Output the (X, Y) coordinate of the center of the cell containing the given text.  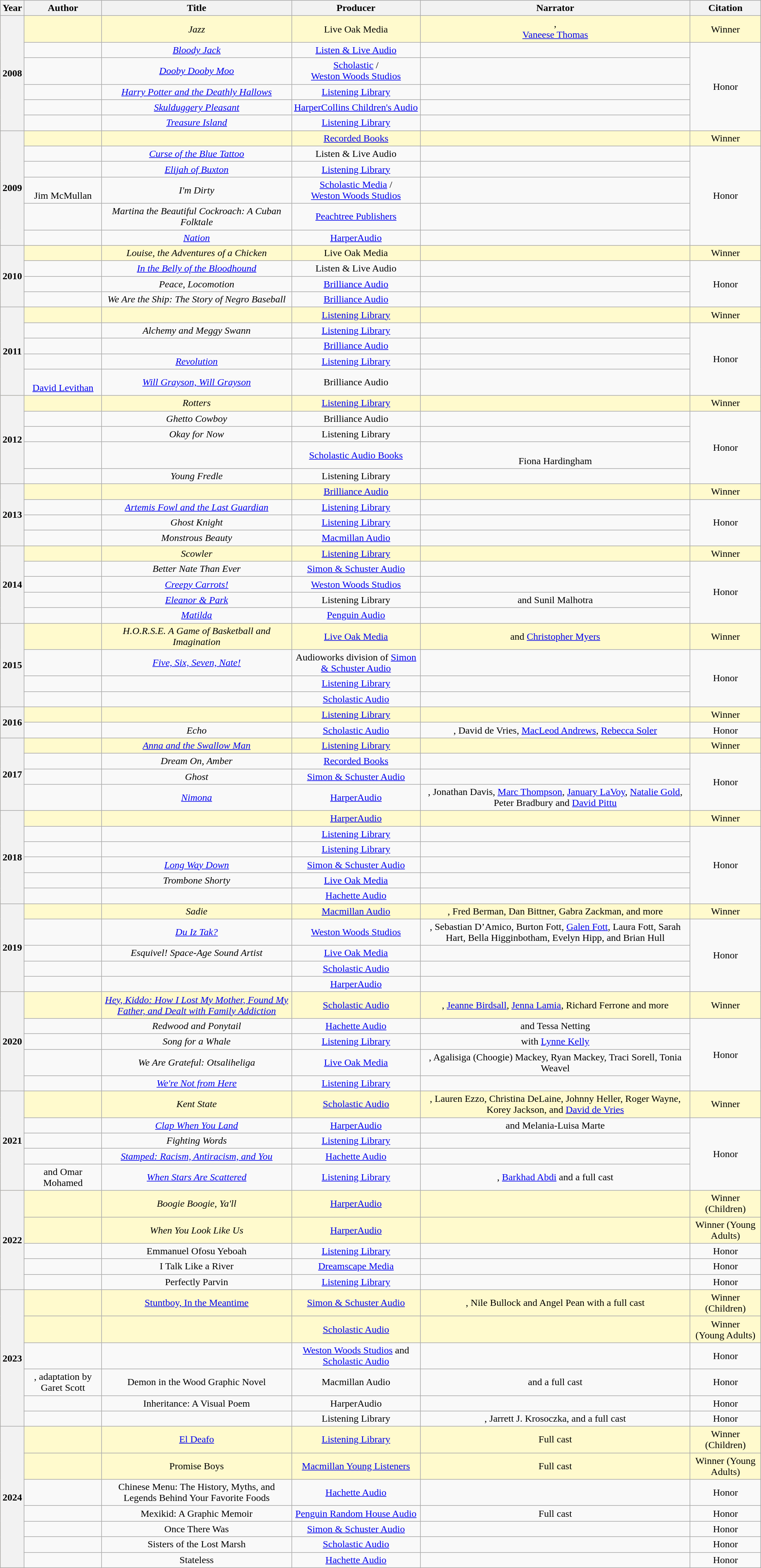
, Fred Berman, Dan Bittner, Gabra Zackman, and more (555, 911)
Author (63, 8)
2016 (12, 722)
Penguin Audio (356, 615)
Weston Woods Studios and Scholastic Audio (356, 1356)
Scholastic Media / Weston Woods Studios (356, 190)
I'm Dirty (197, 190)
2019 (12, 948)
and Tessa Netting (555, 1026)
Eleanor & Park (197, 600)
2009 (12, 188)
and Sunil Malhotra (555, 600)
and a full cast (555, 1382)
Kent State (197, 1105)
2014 (12, 584)
Bloody Jack (197, 50)
, adaptation by Garet Scott (63, 1382)
, Jarrett J. Krosoczka, and a full cast (555, 1419)
Once There Was (197, 1529)
, Nile Bullock and Angel Pean with a full cast (555, 1303)
Anna and the Swallow Man (197, 745)
Echo (197, 730)
In the Belly of the Bloodhound (197, 269)
and Melania-Luisa Marte (555, 1125)
Ghost (197, 777)
2020 (12, 1041)
, David de Vries, MacLeod Andrews, Rebecca Soler (555, 730)
, Sebastian D’Amico, Burton Fott, Galen Fott, Laura Fott, Sarah Hart, Bella Higginbotham, Evelyn Hipp, and Brian Hull (555, 932)
Scholastic Audio Books (356, 455)
Sisters of the Lost Marsh (197, 1544)
Boogie Boogie, Ya'll (197, 1204)
Perfectly Parvin (197, 1282)
Mexikid: A Graphic Memoir (197, 1514)
Okay for Now (197, 434)
Nation (197, 238)
We Are the Ship: The Story of Negro Baseball (197, 300)
H.O.R.S.E. A Game of Basketball and Imagination (197, 636)
Creepy Carrots! (197, 584)
Harry Potter and the Deathly Hallows (197, 92)
Inheritance: A Visual Poem (197, 1403)
with Lynne Kelly (555, 1041)
Scholastic / Weston Woods Studios (356, 71)
Revolution (197, 361)
Long Way Down (197, 865)
Ghost Knight (197, 523)
Young Fredle (197, 476)
Five, Six, Seven, Nate! (197, 662)
Treasure Island (197, 123)
Dooby Dooby Moo (197, 71)
Jazz (197, 29)
Demon in the Wood Graphic Novel (197, 1382)
Monstrous Beauty (197, 538)
Citation (725, 8)
and Christopher Myers (555, 636)
, Lauren Ezzo, Christina DeLaine, Johnny Heller, Roger Wayne, Korey Jackson, and David de Vries (555, 1105)
2008 (12, 73)
When Stars Are Scattered (197, 1177)
Alchemy and Meggy Swann (197, 330)
Scowler (197, 554)
2021 (12, 1141)
2018 (12, 857)
, Jeanne Birdsall, Jenna Lamia, Richard Ferrone and more (555, 1005)
2011 (12, 351)
2023 (12, 1358)
Stamped: Racism, Antiracism, and You (197, 1156)
Martina the Beautiful Cockroach: A Cuban Folktale (197, 216)
We Are Grateful: Otsaliheliga (197, 1062)
Promise Boys (197, 1466)
Year (12, 8)
Dreamscape Media (356, 1266)
Chinese Menu: The History, Myths, and Legends Behind Your Favorite Foods (197, 1492)
Jim McMullan (63, 190)
2022 (12, 1240)
Penguin Random House Audio (356, 1514)
Elijah of Buxton (197, 169)
Better Nate Than Ever (197, 569)
2017 (12, 774)
Audioworks division of Simon & Schuster Audio (356, 662)
Producer (356, 8)
Emmanuel Ofosu Yeboah (197, 1251)
Winner(Children) (725, 1303)
When You Look Like Us (197, 1230)
El Deafo (197, 1440)
Ghetto Cowboy (197, 419)
Curse of the Blue Tattoo (197, 154)
Sadie (197, 911)
Song for a Whale (197, 1041)
Louise, the Adventures of a Chicken (197, 253)
Title (197, 8)
Peachtree Publishers (356, 216)
2015 (12, 665)
Fighting Words (197, 1141)
Winner(Young Adults) (725, 1329)
2012 (12, 440)
, Jonathan Davis, Marc Thompson, January LaVoy, Natalie Gold, Peter Bradbury and David Pittu (555, 797)
HarperCollins Children's Audio (356, 107)
, Barkhad Abdi and a full cast (555, 1177)
2010 (12, 276)
Stateless (197, 1560)
Rotters (197, 403)
Esquivel! Space-Age Sound Artist (197, 953)
Clap When You Land (197, 1125)
Artemis Fowl and the Last Guardian (197, 507)
Will Grayson, Will Grayson (197, 382)
, Vaneese Thomas (555, 29)
Skulduggery Pleasant (197, 107)
Peace, Locomotion (197, 284)
Du Iz Tak? (197, 932)
We're Not from Here (197, 1084)
2013 (12, 515)
, Agalisiga (Choogie) Mackey, Ryan Mackey, Traci Sorell, Tonia Weavel (555, 1062)
David Levithan (63, 382)
Narrator (555, 8)
Dream On, Amber (197, 761)
Nimona (197, 797)
and Omar Mohamed (63, 1177)
Trombone Shorty (197, 880)
Hey, Kiddo: How I Lost My Mother, Found My Father, and Dealt with Family Addiction (197, 1005)
Stuntboy, In the Meantime (197, 1303)
Macmillan Young Listeners (356, 1466)
2024 (12, 1497)
Matilda (197, 615)
Fiona Hardingham (555, 455)
I Talk Like a River (197, 1266)
Redwood and Ponytail (197, 1026)
